Identify which cell holds the provided text, then report its [x, y] central coordinate. 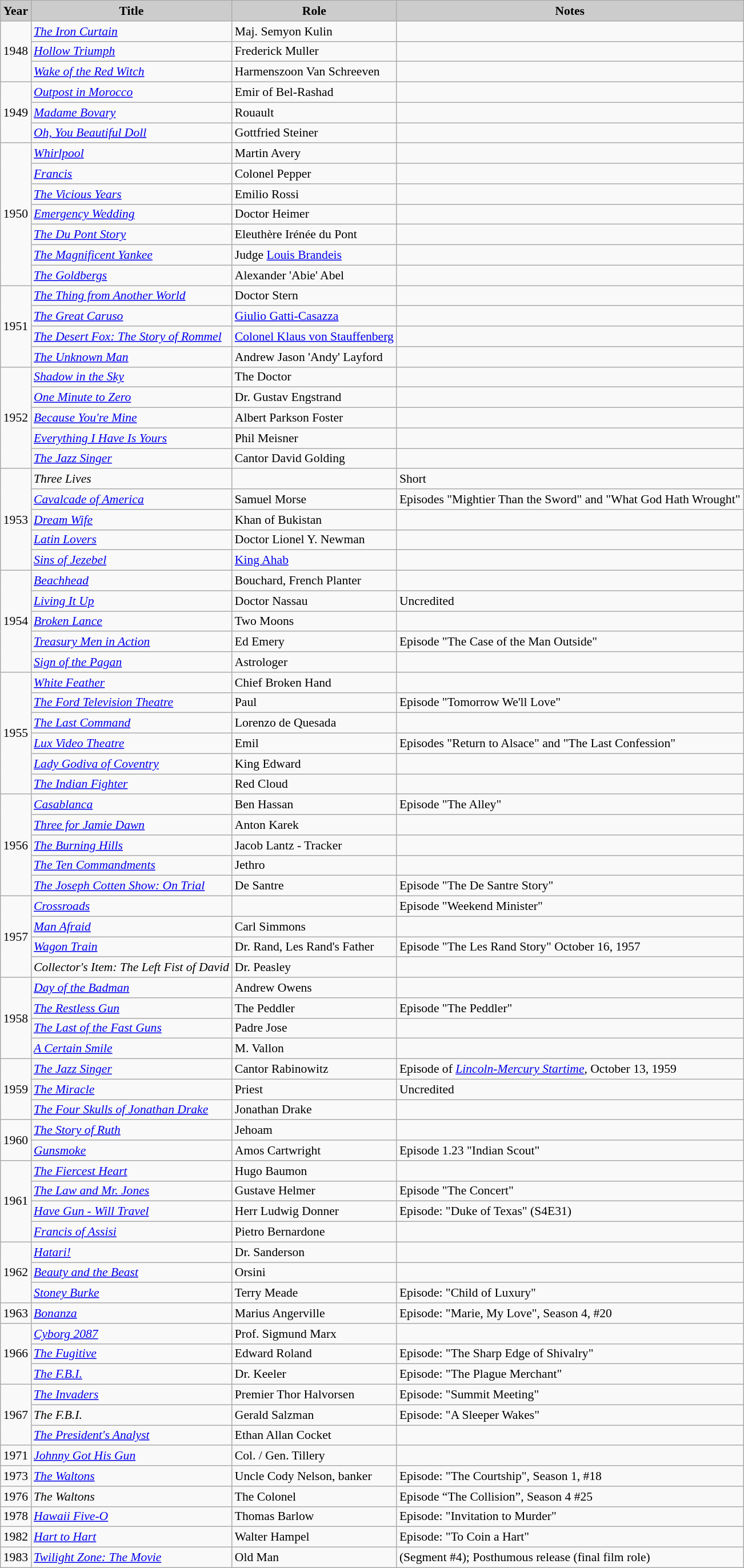
Twilight Zone: The Movie [131, 1558]
Shadow in the Sky [131, 377]
Hatari! [131, 1252]
Broken Lance [131, 621]
Rouault [314, 113]
1967 [16, 1415]
Sins of Jezebel [131, 560]
The Story of Ruth [131, 1130]
The Fugitive [131, 1354]
The Magnificent Yankee [131, 255]
1957 [16, 937]
Emir of Bel-Rashad [314, 93]
Phil Meisner [314, 438]
Martin Avery [314, 154]
Andrew Jason 'Andy' Layford [314, 357]
Episodes "Return to Alsace" and "The Last Confession" [570, 744]
1951 [16, 326]
1966 [16, 1354]
Episode: "Summit Meeting" [570, 1395]
Lady Godiva of Coventry [131, 764]
Edward Roland [314, 1354]
Beauty and the Beast [131, 1273]
Terry Meade [314, 1293]
Oh, You Beautiful Doll [131, 133]
Cyborg 2087 [131, 1334]
Cavalcade of America [131, 499]
Dr. Gustav Engstrand [314, 398]
Three Lives [131, 479]
Khan of Bukistan [314, 520]
The Four Skulls of Jonathan Drake [131, 1110]
Latin Lovers [131, 540]
1961 [16, 1201]
1955 [16, 733]
Casablanca [131, 805]
1959 [16, 1090]
The Law and Mr. Jones [131, 1191]
Ethan Allan Cocket [314, 1435]
Gottfried Steiner [314, 133]
Doctor Stern [314, 296]
Notes [570, 11]
Alexander 'Abie' Abel [314, 275]
Wake of the Red Witch [131, 72]
Episode "The Concert" [570, 1191]
Judge Louis Brandeis [314, 255]
Short [570, 479]
Doctor Nassau [314, 601]
Episode of Lincoln-Mercury Startime, October 13, 1959 [570, 1069]
White Feather [131, 683]
Andrew Owens [314, 988]
Whirlpool [131, 154]
Episode "The Les Rand Story" October 16, 1957 [570, 947]
Hart to Hart [131, 1537]
Living It Up [131, 601]
Ben Hassan [314, 805]
Lux Video Theatre [131, 744]
Padre Jose [314, 1028]
1952 [16, 418]
Episode: "Child of Luxury" [570, 1293]
Ed Emery [314, 642]
Because You're Mine [131, 418]
The Burning Hills [131, 845]
M. Vallon [314, 1049]
The Restless Gun [131, 1008]
The Desert Fox: The Story of Rommel [131, 336]
The Last Command [131, 723]
Stoney Burke [131, 1293]
Episode 1.23 "Indian Scout" [570, 1150]
Lorenzo de Quesada [314, 723]
Paul [314, 703]
Crossroads [131, 907]
Sign of the Pagan [131, 662]
Episode: "The Plague Merchant" [570, 1374]
Two Moons [314, 621]
Prof. Sigmund Marx [314, 1334]
Bonanza [131, 1313]
Three for Jamie Dawn [131, 825]
Episode “The Collision”, Season 4 #25 [570, 1497]
Outpost in Morocco [131, 93]
The Doctor [314, 377]
Colonel Pepper [314, 174]
Year [16, 11]
(Segment #4); Posthumous release (final film role) [570, 1558]
Hugo Baumon [314, 1171]
Dream Wife [131, 520]
Episodes "Mightier Than the Sword" and "What God Hath Wrought" [570, 499]
Dr. Sanderson [314, 1252]
Episode: "The Courtship", Season 1, #18 [570, 1476]
Maj. Semyon Kulin [314, 31]
The Fiercest Heart [131, 1171]
Premier Thor Halvorsen [314, 1395]
The Indian Fighter [131, 784]
Gustave Helmer [314, 1191]
Episode "The De Santre Story" [570, 886]
Hawaii Five-O [131, 1517]
Episode: "Duke of Texas" (S4E31) [570, 1212]
Day of the Badman [131, 988]
Thomas Barlow [314, 1517]
Harmenszoon Van Schreeven [314, 72]
Cantor David Golding [314, 459]
Uncle Cody Nelson, banker [314, 1476]
Gunsmoke [131, 1150]
The Iron Curtain [131, 31]
The Ford Television Theatre [131, 703]
Doctor Heimer [314, 214]
King Ahab [314, 560]
Chief Broken Hand [314, 683]
1956 [16, 845]
The Ten Commandments [131, 865]
1983 [16, 1558]
Episode "The Peddler" [570, 1008]
1971 [16, 1456]
Walter Hampel [314, 1537]
Collector's Item: The Left Fist of David [131, 968]
The Miracle [131, 1089]
Eleuthère Irénée du Pont [314, 235]
Dr. Rand, Les Rand's Father [314, 947]
Man Afraid [131, 927]
Jacob Lantz - Tracker [314, 845]
Anton Karek [314, 825]
1973 [16, 1476]
Jethro [314, 865]
The Thing from Another World [131, 296]
Dr. Keeler [314, 1374]
Episode: "Invitation to Murder" [570, 1517]
Col. / Gen. Tillery [314, 1456]
De Santre [314, 886]
Wagon Train [131, 947]
Dr. Peasley [314, 968]
Frederick Muller [314, 51]
Red Cloud [314, 784]
Johnny Got His Gun [131, 1456]
Episode "The Case of the Man Outside" [570, 642]
A Certain Smile [131, 1049]
Jonathan Drake [314, 1110]
Francis [131, 174]
King Edward [314, 764]
The Goldbergs [131, 275]
Astrologer [314, 662]
Cantor Rabinowitz [314, 1069]
1982 [16, 1537]
1962 [16, 1273]
Priest [314, 1089]
Episode: "The Sharp Edge of Shivalry" [570, 1354]
Jehoam [314, 1130]
The Unknown Man [131, 357]
Pietro Bernardone [314, 1232]
Have Gun - Will Travel [131, 1212]
Amos Cartwright [314, 1150]
Bouchard, French Planter [314, 581]
Episode: "A Sleeper Wakes" [570, 1415]
The Peddler [314, 1008]
1960 [16, 1140]
Title [131, 11]
The Invaders [131, 1395]
Colonel Klaus von Stauffenberg [314, 336]
Everything I Have Is Yours [131, 438]
1976 [16, 1497]
Samuel Morse [314, 499]
Orsini [314, 1273]
The President's Analyst [131, 1435]
Beachhead [131, 581]
Madame Bovary [131, 113]
1953 [16, 520]
Doctor Lionel Y. Newman [314, 540]
One Minute to Zero [131, 398]
Emilio Rossi [314, 194]
Francis of Assisi [131, 1232]
The Colonel [314, 1497]
The Great Caruso [131, 316]
1948 [16, 51]
Herr Ludwig Donner [314, 1212]
Episode: "Marie, My Love", Season 4, #20 [570, 1313]
Giulio Gatti-Casazza [314, 316]
Emergency Wedding [131, 214]
Hollow Triumph [131, 51]
The Du Pont Story [131, 235]
Albert Parkson Foster [314, 418]
Episode "Weekend Minister" [570, 907]
1949 [16, 113]
The Joseph Cotten Show: On Trial [131, 886]
1963 [16, 1313]
Emil [314, 744]
Episode: "To Coin a Hart" [570, 1537]
1954 [16, 621]
Gerald Salzman [314, 1415]
The Vicious Years [131, 194]
1958 [16, 1018]
Episode "The Alley" [570, 805]
1978 [16, 1517]
Carl Simmons [314, 927]
The Last of the Fast Guns [131, 1028]
Marius Angerville [314, 1313]
Treasury Men in Action [131, 642]
Episode "Tomorrow We'll Love" [570, 703]
Role [314, 11]
Old Man [314, 1558]
1950 [16, 215]
